From the cell containing the given text, extract its center point as (x, y) coordinate. 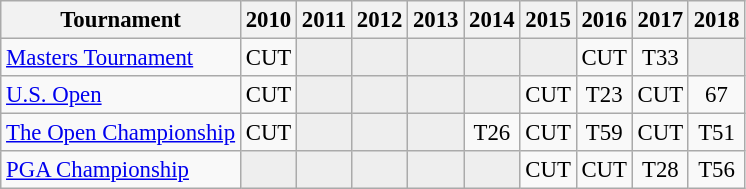
U.S. Open (121, 95)
2016 (604, 20)
2014 (492, 20)
T59 (604, 133)
2015 (548, 20)
T23 (604, 95)
T33 (660, 58)
2010 (268, 20)
T28 (660, 170)
Masters Tournament (121, 58)
2011 (324, 20)
2013 (436, 20)
T51 (716, 133)
2018 (716, 20)
2017 (660, 20)
T26 (492, 133)
PGA Championship (121, 170)
67 (716, 95)
2012 (379, 20)
T56 (716, 170)
Tournament (121, 20)
The Open Championship (121, 133)
